From the cell containing the given text, extract its center point as (x, y) coordinate. 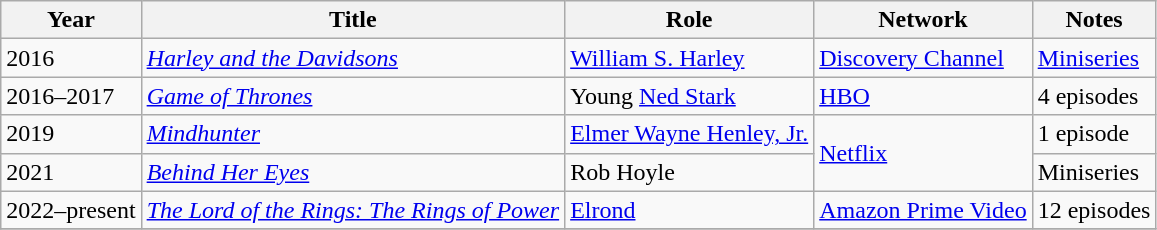
Elrond (690, 210)
The Lord of the Rings: The Rings of Power (353, 210)
Notes (1094, 20)
2016 (71, 58)
Netflix (923, 153)
Game of Thrones (353, 96)
2016–2017 (71, 96)
Title (353, 20)
William S. Harley (690, 58)
Behind Her Eyes (353, 172)
Amazon Prime Video (923, 210)
Year (71, 20)
Young Ned Stark (690, 96)
2022–present (71, 210)
Harley and the Davidsons (353, 58)
Role (690, 20)
Elmer Wayne Henley, Jr. (690, 134)
Mindhunter (353, 134)
1 episode (1094, 134)
Discovery Channel (923, 58)
4 episodes (1094, 96)
Rob Hoyle (690, 172)
HBO (923, 96)
2019 (71, 134)
12 episodes (1094, 210)
Network (923, 20)
2021 (71, 172)
